Locate the cell with the specified text and output its (x, y) center coordinate. 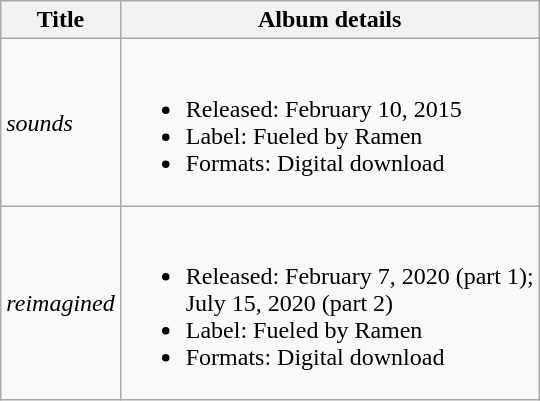
Released: February 10, 2015Label: Fueled by RamenFormats: Digital download (330, 122)
sounds (60, 122)
Title (60, 20)
reimagined (60, 303)
Released: February 7, 2020 (part 1);July 15, 2020 (part 2)Label: Fueled by RamenFormats: Digital download (330, 303)
Album details (330, 20)
